Scan for the cell matching the given text and deliver its (X, Y) coordinate at center. 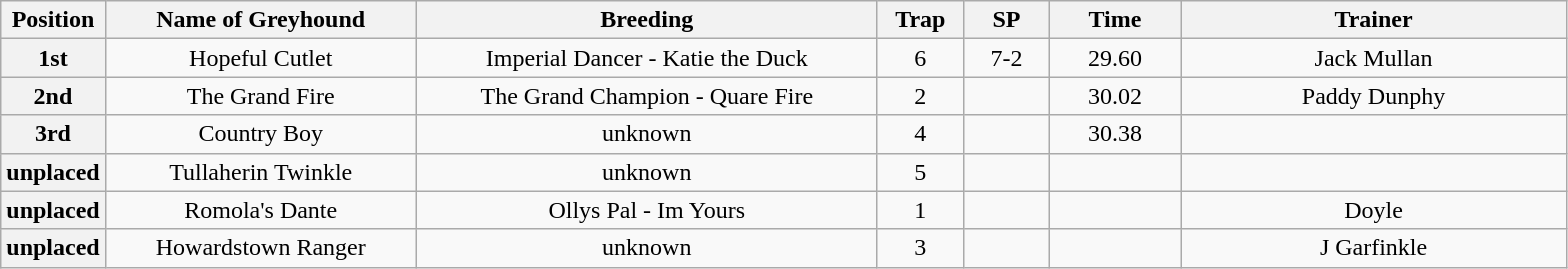
Trap (920, 20)
2nd (53, 96)
3rd (53, 134)
J Garfinkle (1373, 248)
30.02 (1114, 96)
Romola's Dante (260, 210)
6 (920, 58)
2 (920, 96)
Doyle (1373, 210)
Position (53, 20)
Jack Mullan (1373, 58)
Country Boy (260, 134)
29.60 (1114, 58)
4 (920, 134)
30.38 (1114, 134)
SP (1006, 20)
The Grand Fire (260, 96)
1st (53, 58)
Ollys Pal - Im Yours (646, 210)
7-2 (1006, 58)
Trainer (1373, 20)
Imperial Dancer - Katie the Duck (646, 58)
Hopeful Cutlet (260, 58)
Time (1114, 20)
Name of Greyhound (260, 20)
Tullaherin Twinkle (260, 172)
5 (920, 172)
The Grand Champion - Quare Fire (646, 96)
3 (920, 248)
Paddy Dunphy (1373, 96)
Howardstown Ranger (260, 248)
Breeding (646, 20)
1 (920, 210)
